Provide the [X, Y] coordinate of the cell's center where the given text is located.  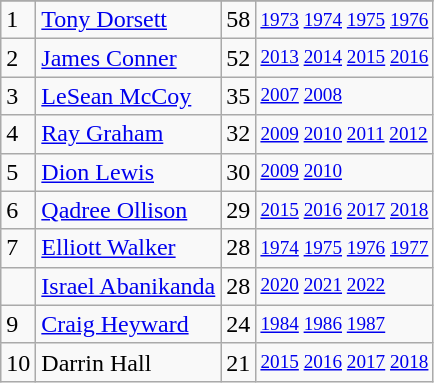
2009 2010 [344, 172]
2009 2010 2011 2012 [344, 134]
Dion Lewis [128, 172]
James Conner [128, 58]
2013 2014 2015 2016 [344, 58]
24 [238, 324]
1974 1975 1976 1977 [344, 248]
Darrin Hall [128, 362]
3 [18, 96]
35 [238, 96]
1 [18, 20]
Tony Dorsett [128, 20]
Israel Abanikanda [128, 286]
1973 1974 1975 1976 [344, 20]
52 [238, 58]
5 [18, 172]
32 [238, 134]
LeSean McCoy [128, 96]
Craig Heyward [128, 324]
1984 1986 1987 [344, 324]
21 [238, 362]
6 [18, 210]
29 [238, 210]
58 [238, 20]
2 [18, 58]
9 [18, 324]
7 [18, 248]
2007 2008 [344, 96]
2020 2021 2022 [344, 286]
Qadree Ollison [128, 210]
4 [18, 134]
10 [18, 362]
Ray Graham [128, 134]
30 [238, 172]
Elliott Walker [128, 248]
